Search for the cell housing the specified text and yield its (X, Y) center coordinate. 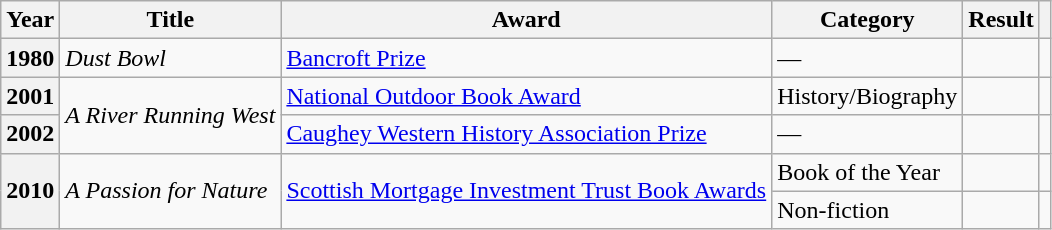
2002 (30, 134)
1980 (30, 58)
Title (170, 20)
2010 (30, 191)
Bancroft Prize (526, 58)
Category (868, 20)
Scottish Mortgage Investment Trust Book Awards (526, 191)
Caughey Western History Association Prize (526, 134)
A River Running West (170, 115)
Book of the Year (868, 172)
Dust Bowl (170, 58)
Result (1001, 20)
2001 (30, 96)
Award (526, 20)
National Outdoor Book Award (526, 96)
Non-fiction (868, 210)
History/Biography (868, 96)
A Passion for Nature (170, 191)
Year (30, 20)
